Scan for the cell matching the given text and deliver its (x, y) coordinate at center. 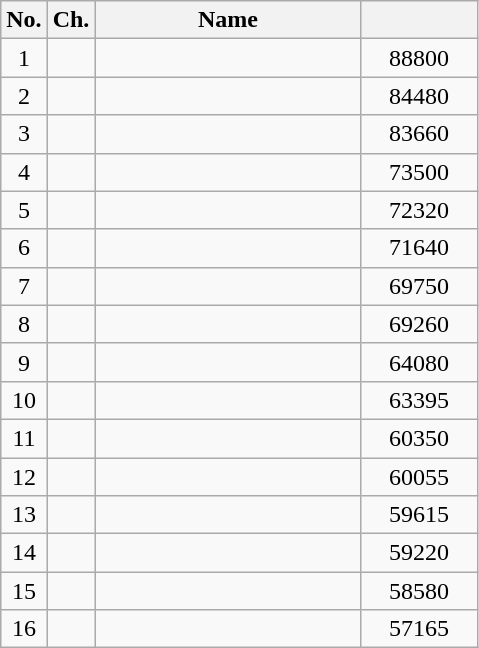
83660 (419, 134)
4 (24, 172)
73500 (419, 172)
60350 (419, 438)
59220 (419, 553)
63395 (419, 400)
71640 (419, 248)
60055 (419, 477)
9 (24, 362)
69750 (419, 286)
59615 (419, 515)
15 (24, 591)
11 (24, 438)
69260 (419, 324)
88800 (419, 58)
Ch. (71, 20)
8 (24, 324)
Name (228, 20)
14 (24, 553)
No. (24, 20)
6 (24, 248)
13 (24, 515)
7 (24, 286)
2 (24, 96)
64080 (419, 362)
72320 (419, 210)
10 (24, 400)
16 (24, 629)
12 (24, 477)
84480 (419, 96)
5 (24, 210)
1 (24, 58)
58580 (419, 591)
3 (24, 134)
57165 (419, 629)
